From the cell containing the given text, extract its center point as (x, y) coordinate. 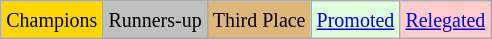
Champions (52, 20)
Runners-up (155, 20)
Promoted (356, 20)
Relegated (446, 20)
Third Place (259, 20)
